Return the [X, Y] coordinate for the center point of the cell that contains the specified text.  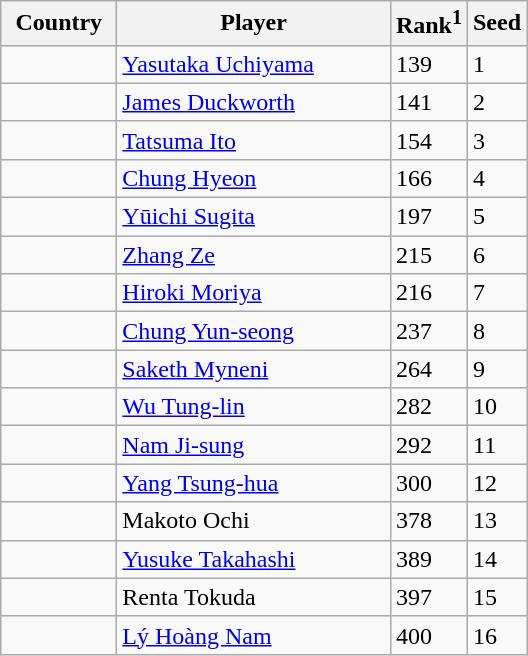
Saketh Myneni [254, 369]
Yusuke Takahashi [254, 559]
378 [428, 521]
14 [496, 559]
6 [496, 255]
Seed [496, 24]
166 [428, 178]
389 [428, 559]
Rank1 [428, 24]
400 [428, 635]
9 [496, 369]
4 [496, 178]
Wu Tung-lin [254, 407]
10 [496, 407]
7 [496, 293]
3 [496, 140]
13 [496, 521]
Yasutaka Uchiyama [254, 64]
237 [428, 331]
11 [496, 445]
1 [496, 64]
5 [496, 217]
Renta Tokuda [254, 597]
8 [496, 331]
Hiroki Moriya [254, 293]
197 [428, 217]
Lý Hoàng Nam [254, 635]
Chung Hyeon [254, 178]
Player [254, 24]
2 [496, 102]
139 [428, 64]
141 [428, 102]
Chung Yun-seong [254, 331]
Zhang Ze [254, 255]
12 [496, 483]
154 [428, 140]
Makoto Ochi [254, 521]
397 [428, 597]
292 [428, 445]
Tatsuma Ito [254, 140]
Nam Ji-sung [254, 445]
Country [59, 24]
15 [496, 597]
216 [428, 293]
Yūichi Sugita [254, 217]
215 [428, 255]
282 [428, 407]
264 [428, 369]
16 [496, 635]
300 [428, 483]
James Duckworth [254, 102]
Yang Tsung-hua [254, 483]
